Identify which cell holds the provided text, then report its (x, y) central coordinate. 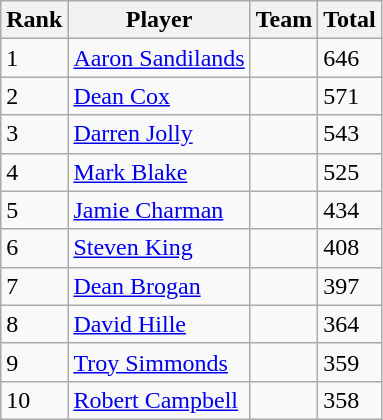
Mark Blake (159, 172)
4 (34, 172)
543 (350, 134)
434 (350, 210)
571 (350, 96)
408 (350, 248)
Aaron Sandilands (159, 58)
Dean Brogan (159, 286)
6 (34, 248)
7 (34, 286)
359 (350, 362)
646 (350, 58)
364 (350, 324)
Robert Campbell (159, 400)
Total (350, 20)
525 (350, 172)
Team (284, 20)
3 (34, 134)
Troy Simmonds (159, 362)
Player (159, 20)
David Hille (159, 324)
2 (34, 96)
Rank (34, 20)
1 (34, 58)
397 (350, 286)
Dean Cox (159, 96)
9 (34, 362)
10 (34, 400)
Darren Jolly (159, 134)
Steven King (159, 248)
5 (34, 210)
358 (350, 400)
8 (34, 324)
Jamie Charman (159, 210)
